Output the [x, y] coordinate of the center of the cell containing the given text.  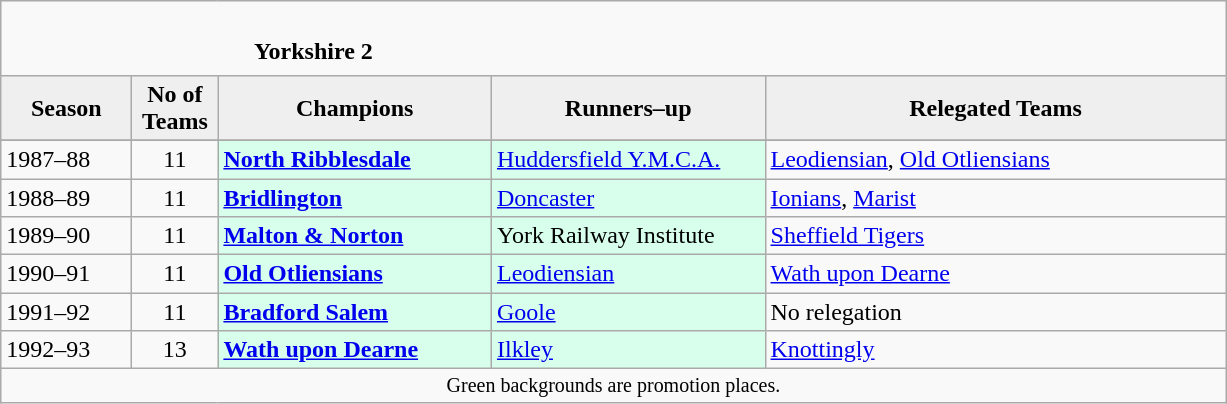
1990–91 [66, 274]
Leodiensian, Old Otliensians [996, 159]
No of Teams [175, 108]
Green backgrounds are promotion places. [614, 386]
1987–88 [66, 159]
1989–90 [66, 236]
Doncaster [628, 197]
No relegation [996, 312]
13 [175, 350]
Runners–up [628, 108]
Malton & Norton [355, 236]
Ionians, Marist [996, 197]
Leodiensian [628, 274]
Sheffield Tigers [996, 236]
Bradford Salem [355, 312]
Season [66, 108]
Champions [355, 108]
Huddersfield Y.M.C.A. [628, 159]
1991–92 [66, 312]
Old Otliensians [355, 274]
North Ribblesdale [355, 159]
1988–89 [66, 197]
Ilkley [628, 350]
Bridlington [355, 197]
Relegated Teams [996, 108]
Knottingly [996, 350]
York Railway Institute [628, 236]
1992–93 [66, 350]
Goole [628, 312]
